Return [x, y] of the center of cell containing provided text 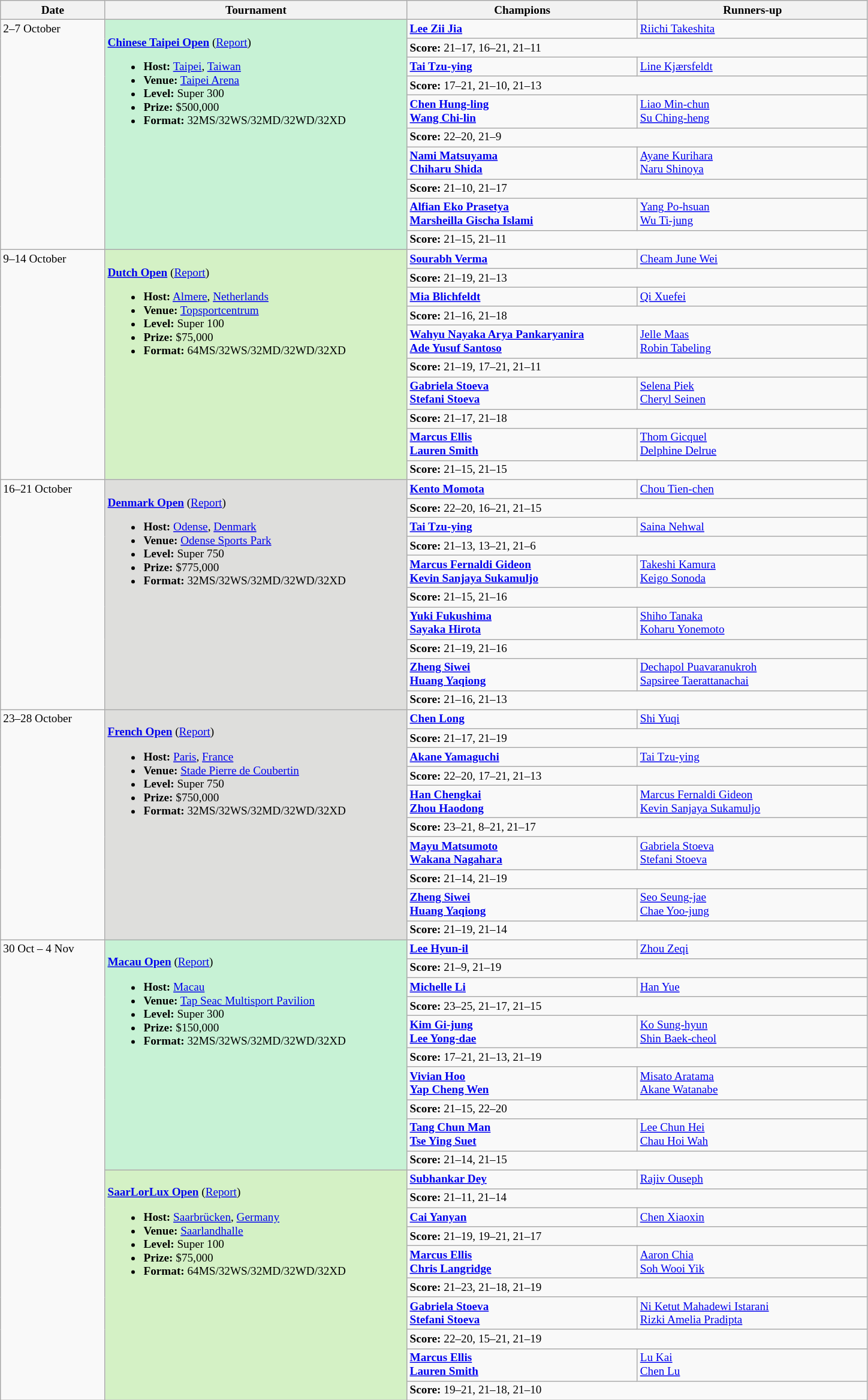
Chen Hung-ling Wang Chi-lin [522, 111]
Score: 21–17, 16–21, 21–11 [637, 48]
Date [53, 10]
Score: 21–19, 19–21, 21–17 [637, 1236]
Liao Min-chun Su Ching-heng [752, 111]
Chinese Taipei Open (Report)Host: Taipei, TaiwanVenue: Taipei ArenaLevel: Super 300Prize: $500,000Format: 32MS/32WS/32MD/32WD/32XD [256, 134]
Kento Momota [522, 489]
Lee Chun Hei Chau Hoi Wah [752, 1135]
Score: 21–19, 21–13 [637, 278]
Yang Po-hsuan Wu Ti-jung [752, 214]
Subhankar Dey [522, 1179]
Han Yue [752, 987]
Rajiv Ouseph [752, 1179]
Score: 22–20, 21–9 [637, 137]
Score: 21–16, 21–18 [637, 316]
23–28 October [53, 825]
Score: 21–14, 21–15 [637, 1160]
Score: 22–20, 17–21, 21–13 [637, 776]
Alfian Eko Prasetya Marsheilla Gischa Islami [522, 214]
Misato Aratama Akane Watanabe [752, 1083]
Lee Hyun-il [522, 949]
Chen Xiaoxin [752, 1217]
Score: 17–21, 21–10, 21–13 [637, 86]
Score: 21–16, 21–13 [637, 700]
Mayu Matsumoto Wakana Nagahara [522, 853]
Selena Piek Cheryl Seinen [752, 393]
Score: 21–15, 21–15 [637, 470]
Mia Blichfeldt [522, 297]
Chou Tien-chen [752, 489]
Wahyu Nayaka Arya Pankaryanira Ade Yusuf Santoso [522, 342]
SaarLorLux Open (Report)Host: Saarbrücken, GermanyVenue: SaarlandhalleLevel: Super 100Prize: $75,000Format: 64MS/32WS/32MD/32WD/32XD [256, 1285]
Score: 21–19, 21–16 [637, 648]
Aaron Chia Soh Wooi Yik [752, 1262]
Score: 22–20, 15–21, 21–19 [637, 1339]
Cai Yanyan [522, 1217]
French Open (Report)Host: Paris, FranceVenue: Stade Pierre de CoubertinLevel: Super 750Prize: $750,000Format: 32MS/32WS/32MD/32WD/32XD [256, 825]
Takeshi Kamura Keigo Sonoda [752, 572]
Score: 21–19, 21–14 [637, 930]
Score: 21–15, 22–20 [637, 1109]
Shi Yuqi [752, 719]
Vivian Hoo Yap Cheng Wen [522, 1083]
Denmark Open (Report)Host: Odense, DenmarkVenue: Odense Sports ParkLevel: Super 750Prize: $775,000Format: 32MS/32WS/32MD/32WD/32XD [256, 595]
Yuki Fukushima Sayaka Hirota [522, 623]
Sourabh Verma [522, 259]
Saina Nehwal [752, 527]
Nami Matsuyama Chiharu Shida [522, 163]
16–21 October [53, 595]
9–14 October [53, 364]
Lee Zii Jia [522, 29]
Akane Yamaguchi [522, 757]
Score: 22–20, 16–21, 21–15 [637, 508]
30 Oct – 4 Nov [53, 1170]
Score: 21–14, 21–19 [637, 879]
Macau Open (Report)Host: MacauVenue: Tap Seac Multisport PavilionLevel: Super 300Prize: $150,000Format: 32MS/32WS/32MD/32WD/32XD [256, 1055]
Michelle Li [522, 987]
Ko Sung-hyun Shin Baek-cheol [752, 1031]
Dutch Open (Report)Host: Almere, NetherlandsVenue: TopsportcentrumLevel: Super 100Prize: $75,000Format: 64MS/32WS/32MD/32WD/32XD [256, 364]
Marcus Ellis Chris Langridge [522, 1262]
Thom Gicquel Delphine Delrue [752, 444]
Han Chengkai Zhou Haodong [522, 801]
Riichi Takeshita [752, 29]
Qi Xuefei [752, 297]
Score: 21–17, 21–19 [637, 738]
Ayane Kurihara Naru Shinoya [752, 163]
Tang Chun Man Tse Ying Suet [522, 1135]
Jelle Maas Robin Tabeling [752, 342]
Zhou Zeqi [752, 949]
Score: 21–13, 13–21, 21–6 [637, 546]
Kim Gi-jung Lee Yong-dae [522, 1031]
Line Kjærsfeldt [752, 67]
Shiho Tanaka Koharu Yonemoto [752, 623]
Score: 21–9, 21–19 [637, 968]
Score: 21–19, 17–21, 21–11 [637, 367]
Ni Ketut Mahadewi Istarani Rizki Amelia Pradipta [752, 1313]
Lu Kai Chen Lu [752, 1365]
Dechapol Puavaranukroh Sapsiree Taerattanachai [752, 674]
2–7 October [53, 134]
Score: 23–25, 21–17, 21–15 [637, 1006]
Champions [522, 10]
Score: 21–15, 21–16 [637, 598]
Score: 21–23, 21–18, 21–19 [637, 1287]
Score: 23–21, 8–21, 21–17 [637, 828]
Chen Long [522, 719]
Tournament [256, 10]
Score: 21–10, 21–17 [637, 189]
Score: 17–21, 21–13, 21–19 [637, 1058]
Score: 19–21, 21–18, 21–10 [637, 1390]
Runners-up [752, 10]
Cheam June Wei [752, 259]
Score: 21–11, 21–14 [637, 1198]
Seo Seung-jae Chae Yoo-jung [752, 904]
Score: 21–17, 21–18 [637, 419]
Score: 21–15, 21–11 [637, 240]
